Provide the (X, Y) coordinate of the cell's center where the given text is located.  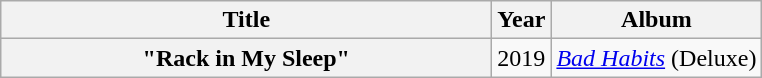
Year (522, 20)
"Rack in My Sleep" (246, 58)
Album (656, 20)
2019 (522, 58)
Title (246, 20)
Bad Habits (Deluxe) (656, 58)
